Capture the cell that displays the provided text and extract its (x, y) central coordinate. 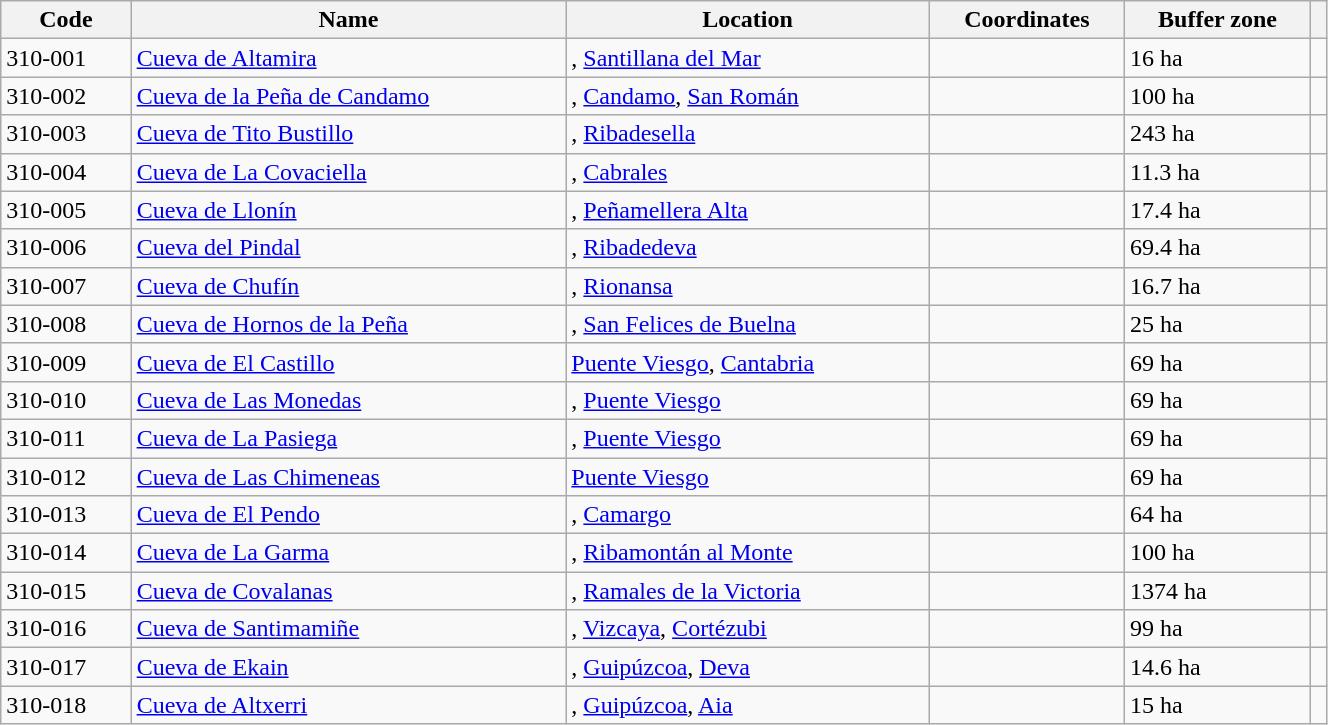
, Santillana del Mar (748, 58)
, Guipúzcoa, Deva (748, 667)
Coordinates (1026, 20)
Cueva de la Peña de Candamo (348, 96)
1374 ha (1218, 591)
Cueva de Altamira (348, 58)
310-003 (66, 134)
310-018 (66, 705)
, Guipúzcoa, Aia (748, 705)
310-010 (66, 400)
310-015 (66, 591)
310-005 (66, 210)
Cueva de Las Chimeneas (348, 477)
Buffer zone (1218, 20)
99 ha (1218, 629)
Cueva de La Pasiega (348, 438)
Cueva de Altxerri (348, 705)
Cueva de Chufín (348, 286)
310-012 (66, 477)
310-004 (66, 172)
Cueva de Santimamiñe (348, 629)
11.3 ha (1218, 172)
, Vizcaya, Cortézubi (748, 629)
Puente Viesgo, Cantabria (748, 362)
64 ha (1218, 515)
310-011 (66, 438)
16.7 ha (1218, 286)
, Ramales de la Victoria (748, 591)
Cueva de Las Monedas (348, 400)
Cueva del Pindal (348, 248)
69.4 ha (1218, 248)
Cueva de Ekain (348, 667)
, Ribadedeva (748, 248)
310-002 (66, 96)
310-001 (66, 58)
Location (748, 20)
Cueva de Hornos de la Peña (348, 324)
Name (348, 20)
15 ha (1218, 705)
Cueva de Tito Bustillo (348, 134)
310-006 (66, 248)
310-013 (66, 515)
, Camargo (748, 515)
, Peñamellera Alta (748, 210)
25 ha (1218, 324)
310-014 (66, 553)
Cueva de El Pendo (348, 515)
, San Felices de Buelna (748, 324)
, Ribamontán al Monte (748, 553)
, Rionansa (748, 286)
Puente Viesgo (748, 477)
Cueva de Llonín (348, 210)
, Candamo, San Román (748, 96)
310-007 (66, 286)
Code (66, 20)
310-009 (66, 362)
Cueva de La Garma (348, 553)
17.4 ha (1218, 210)
14.6 ha (1218, 667)
243 ha (1218, 134)
Cueva de Covalanas (348, 591)
16 ha (1218, 58)
310-008 (66, 324)
, Ribadesella (748, 134)
310-017 (66, 667)
, Cabrales (748, 172)
Cueva de El Castillo (348, 362)
310-016 (66, 629)
Cueva de La Covaciella (348, 172)
